For the text-containing cell, return its midpoint in [X, Y] coordinate format. 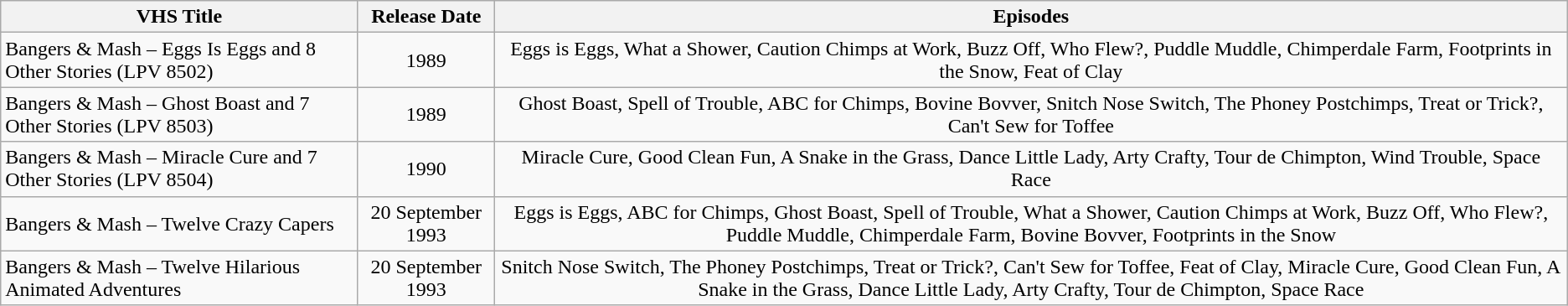
Release Date [426, 17]
Bangers & Mash – Twelve Hilarious Animated Adventures [179, 278]
1990 [426, 169]
Miracle Cure, Good Clean Fun, A Snake in the Grass, Dance Little Lady, Arty Crafty, Tour de Chimpton, Wind Trouble, Space Race [1030, 169]
Episodes [1030, 17]
Ghost Boast, Spell of Trouble, ABC for Chimps, Bovine Bovver, Snitch Nose Switch, The Phoney Postchimps, Treat or Trick?, Can't Sew for Toffee [1030, 114]
Bangers & Mash – Twelve Crazy Capers [179, 223]
Bangers & Mash – Eggs Is Eggs and 8 Other Stories (LPV 8502) [179, 60]
VHS Title [179, 17]
Eggs is Eggs, What a Shower, Caution Chimps at Work, Buzz Off, Who Flew?, Puddle Muddle, Chimperdale Farm, Footprints in the Snow, Feat of Clay [1030, 60]
Bangers & Mash – Miracle Cure and 7 Other Stories (LPV 8504) [179, 169]
Bangers & Mash – Ghost Boast and 7 Other Stories (LPV 8503) [179, 114]
